Provide the [x, y] coordinate of the cell's center where the given text is located.  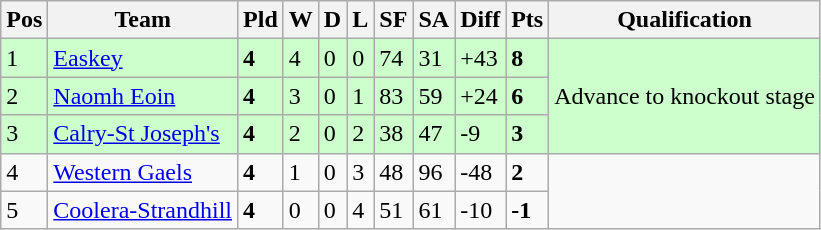
Pos [24, 20]
-10 [480, 210]
-9 [480, 134]
L [360, 20]
83 [394, 96]
-1 [528, 210]
31 [434, 58]
47 [434, 134]
Coolera-Strandhill [143, 210]
51 [394, 210]
59 [434, 96]
38 [394, 134]
Team [143, 20]
Advance to knockout stage [685, 96]
Easkey [143, 58]
Pld [261, 20]
W [300, 20]
SA [434, 20]
61 [434, 210]
Qualification [685, 20]
74 [394, 58]
D [332, 20]
Calry-St Joseph's [143, 134]
Diff [480, 20]
5 [24, 210]
Naomh Eoin [143, 96]
Pts [528, 20]
+24 [480, 96]
48 [394, 172]
Western Gaels [143, 172]
8 [528, 58]
-48 [480, 172]
+43 [480, 58]
6 [528, 96]
96 [434, 172]
SF [394, 20]
